Pinpoint the cell where the given text exists, returning its [x, y] midpoint coordinate. 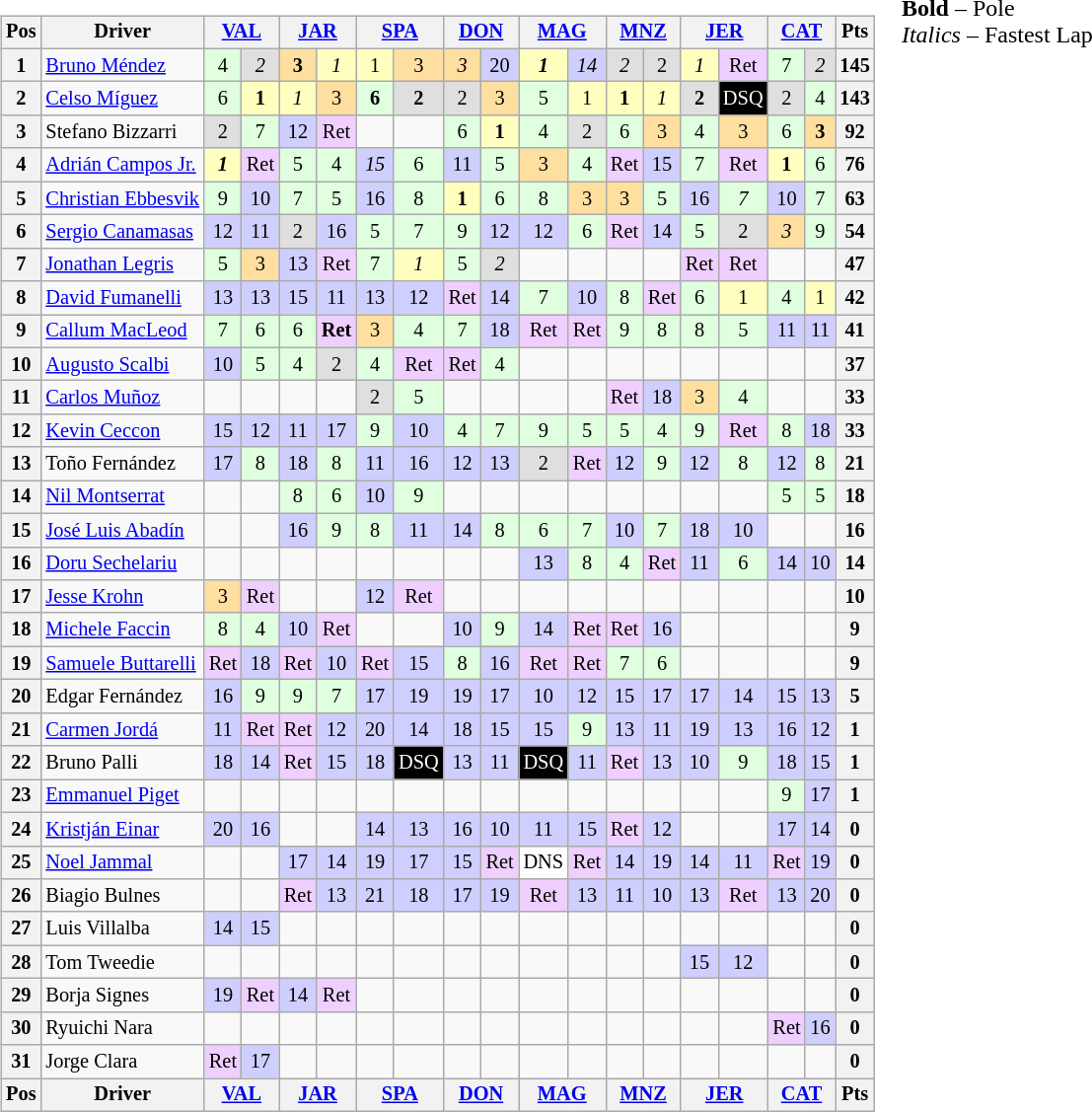
25 [21, 862]
Tom Tweedie [122, 962]
Christian Ebbesvik [122, 198]
76 [854, 165]
Michele Faccin [122, 630]
145 [854, 65]
Kristján Einar [122, 829]
José Luis Abadín [122, 530]
Toño Fernández [122, 464]
Borja Signes [122, 996]
47 [854, 264]
Edgar Fernández [122, 697]
Bruno Méndez [122, 65]
Nil Montserrat [122, 497]
Carlos Muñoz [122, 398]
31 [21, 1062]
Biagio Bulnes [122, 896]
Luis Villalba [122, 928]
Jonathan Legris [122, 264]
Noel Jammal [122, 862]
30 [21, 1028]
Jorge Clara [122, 1062]
Carmen Jordá [122, 729]
42 [854, 298]
63 [854, 198]
DNS [544, 862]
143 [854, 99]
Samuele Buttarelli [122, 663]
26 [21, 896]
Callum MacLeod [122, 332]
Emmanuel Piget [122, 796]
54 [854, 232]
92 [854, 132]
22 [21, 763]
Jesse Krohn [122, 597]
David Fumanelli [122, 298]
Bruno Palli [122, 763]
41 [854, 332]
28 [21, 962]
29 [21, 996]
Augusto Scalbi [122, 364]
Celso Míguez [122, 99]
Ryuichi Nara [122, 1028]
24 [21, 829]
27 [21, 928]
Sergio Canamasas [122, 232]
Doru Sechelariu [122, 563]
Kevin Ceccon [122, 431]
Adrián Campos Jr. [122, 165]
23 [21, 796]
Stefano Bizzarri [122, 132]
37 [854, 364]
